Search for the cell housing the specified text and yield its (X, Y) center coordinate. 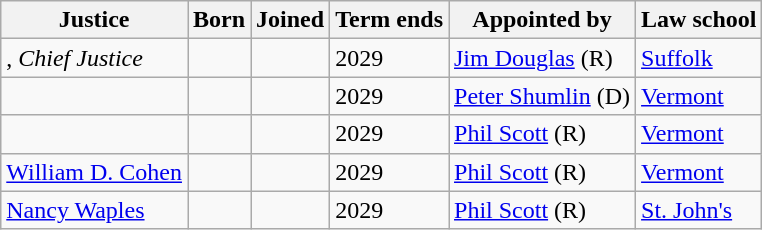
Appointed by (542, 20)
Born (220, 20)
Joined (290, 20)
Jim Douglas (R) (542, 58)
, Chief Justice (94, 58)
Term ends (390, 20)
Nancy Waples (94, 210)
Suffolk (699, 58)
St. John's (699, 210)
William D. Cohen (94, 172)
Justice (94, 20)
Law school (699, 20)
Peter Shumlin (D) (542, 96)
